Return the [x, y] coordinate for the center point of the cell that contains the specified text.  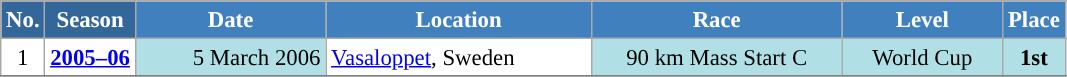
Race [716, 20]
5 March 2006 [230, 58]
Vasaloppet, Sweden [459, 58]
1st [1034, 58]
Date [230, 20]
Place [1034, 20]
World Cup [922, 58]
1 [23, 58]
No. [23, 20]
Level [922, 20]
Season [90, 20]
90 km Mass Start C [716, 58]
Location [459, 20]
2005–06 [90, 58]
